Find where the given text appears and provide that cell's center as [x, y] coordinate. 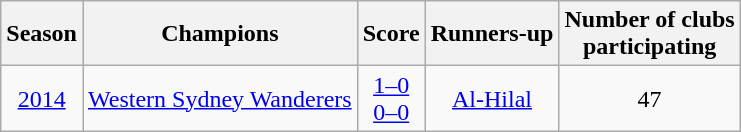
47 [650, 98]
Runners-up [492, 34]
Score [391, 34]
1–00–0 [391, 98]
Al-Hilal [492, 98]
2014 [42, 98]
Western Sydney Wanderers [220, 98]
Champions [220, 34]
Number of clubsparticipating [650, 34]
Season [42, 34]
